Locate the cell with the specified text and output its [x, y] center coordinate. 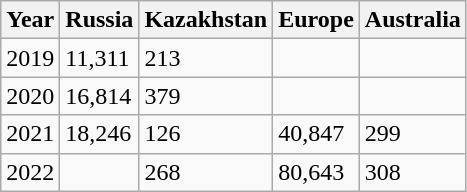
Russia [100, 20]
16,814 [100, 96]
2022 [30, 172]
18,246 [100, 134]
213 [206, 58]
11,311 [100, 58]
Australia [412, 20]
268 [206, 172]
2021 [30, 134]
126 [206, 134]
2020 [30, 96]
2019 [30, 58]
80,643 [316, 172]
Year [30, 20]
Europe [316, 20]
308 [412, 172]
40,847 [316, 134]
299 [412, 134]
379 [206, 96]
Kazakhstan [206, 20]
